Find where the given text appears and provide that cell's center as (X, Y) coordinate. 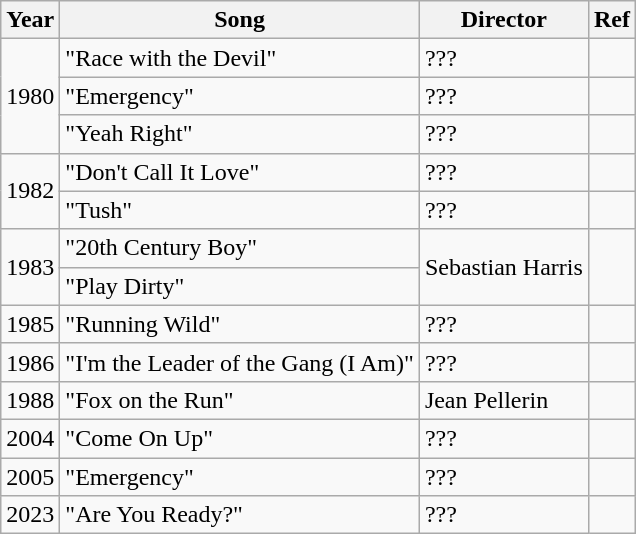
"Yeah Right" (240, 134)
"Running Wild" (240, 324)
2005 (30, 477)
1982 (30, 191)
"Race with the Devil" (240, 58)
"Don't Call It Love" (240, 172)
Sebastian Harris (504, 267)
1986 (30, 362)
Year (30, 20)
Jean Pellerin (504, 400)
Song (240, 20)
1985 (30, 324)
2023 (30, 515)
"Play Dirty" (240, 286)
Ref (612, 20)
"Fox on the Run" (240, 400)
1983 (30, 267)
1980 (30, 96)
"20th Century Boy" (240, 248)
"Tush" (240, 210)
"Come On Up" (240, 438)
Director (504, 20)
1988 (30, 400)
2004 (30, 438)
"Are You Ready?" (240, 515)
"I'm the Leader of the Gang (I Am)" (240, 362)
